Provide the [x, y] coordinate of the cell's center where the given text is located.  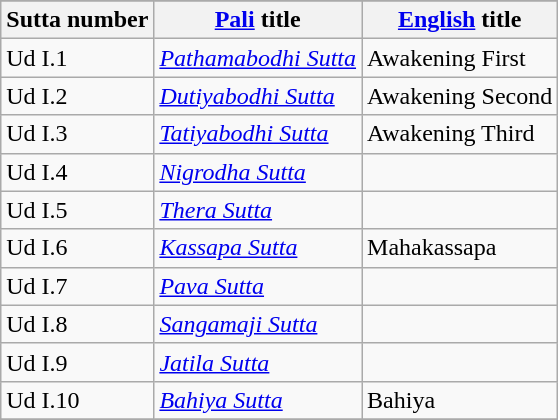
Bahiya [460, 400]
Sangamaji Sutta [258, 324]
Ud I.2 [78, 96]
English title [460, 20]
Ud I.8 [78, 324]
Thera Sutta [258, 210]
Ud I.1 [78, 58]
Ud I.10 [78, 400]
Awakening First [460, 58]
Ud I.6 [78, 248]
Pathamabodhi Sutta [258, 58]
Mahakassapa [460, 248]
Tatiyabodhi Sutta [258, 134]
Jatila Sutta [258, 362]
Ud I.7 [78, 286]
Dutiyabodhi Sutta [258, 96]
Pava Sutta [258, 286]
Sutta number [78, 20]
Awakening Second [460, 96]
Pali title [258, 20]
Kassapa Sutta [258, 248]
Nigrodha Sutta [258, 172]
Ud I.9 [78, 362]
Bahiya Sutta [258, 400]
Awakening Third [460, 134]
Ud I.4 [78, 172]
Ud I.3 [78, 134]
Ud I.5 [78, 210]
